Output the (x, y) coordinate of the center of the cell containing the given text.  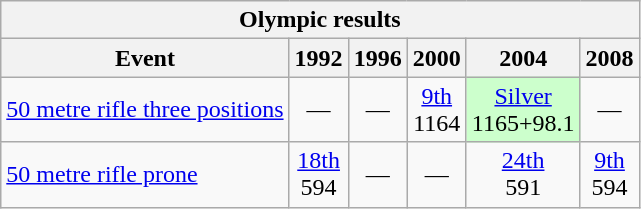
Silver1165+98.1 (523, 110)
1992 (318, 58)
9th594 (610, 174)
2008 (610, 58)
18th594 (318, 174)
50 metre rifle prone (145, 174)
Olympic results (320, 20)
9th1164 (436, 110)
Event (145, 58)
24th591 (523, 174)
50 metre rifle three positions (145, 110)
2004 (523, 58)
1996 (378, 58)
2000 (436, 58)
